Scan for the cell matching the given text and deliver its [x, y] coordinate at center. 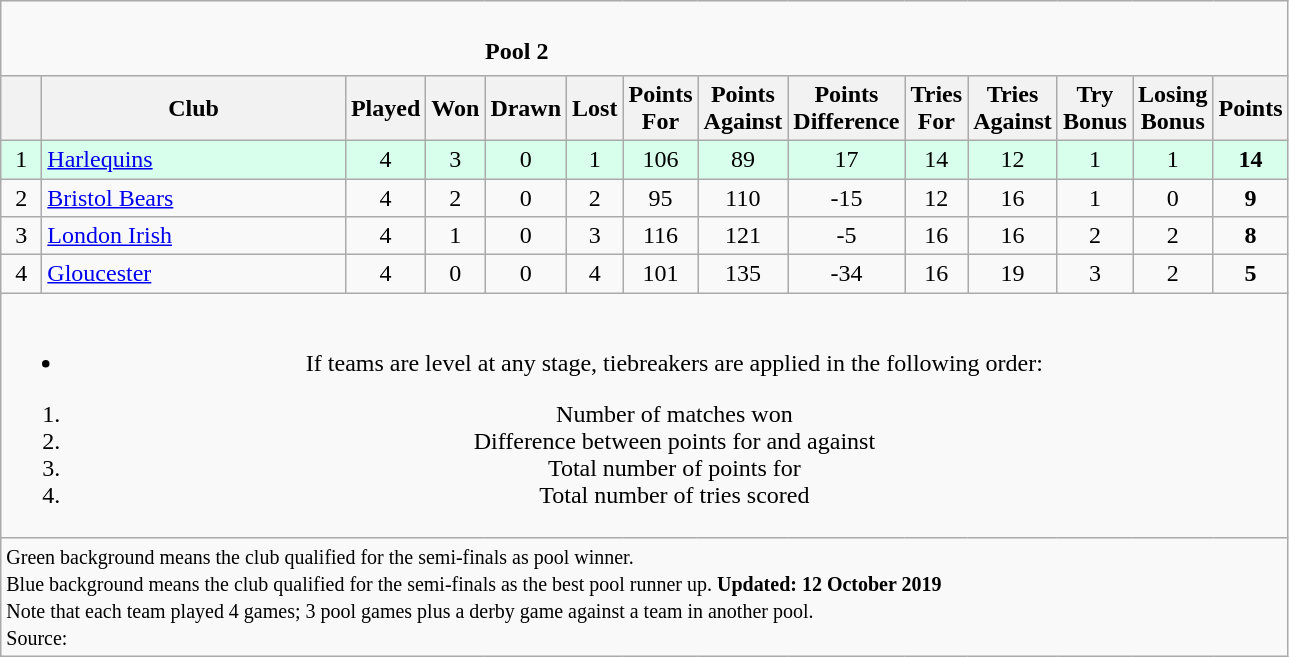
Points Against [743, 108]
8 [1250, 236]
Tries Against [1013, 108]
19 [1013, 274]
5 [1250, 274]
Points For [660, 108]
Try Bonus [1094, 108]
Losing Bonus [1172, 108]
Drawn [526, 108]
Lost [595, 108]
95 [660, 197]
Points [1250, 108]
116 [660, 236]
Bristol Bears [194, 197]
17 [846, 159]
Points Difference [846, 108]
Played [385, 108]
London Irish [194, 236]
9 [1250, 197]
Gloucester [194, 274]
106 [660, 159]
-15 [846, 197]
121 [743, 236]
135 [743, 274]
-5 [846, 236]
110 [743, 197]
Club [194, 108]
Harlequins [194, 159]
Tries For [936, 108]
101 [660, 274]
-34 [846, 274]
Won [456, 108]
89 [743, 159]
